Capture the cell that displays the provided text and extract its (x, y) central coordinate. 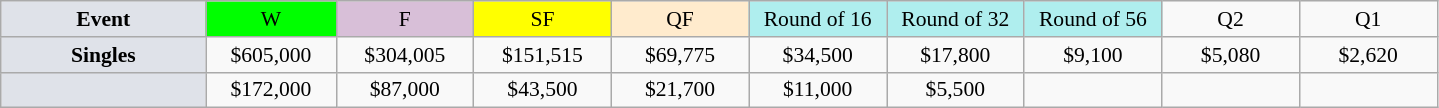
$304,005 (405, 55)
Event (104, 19)
Round of 56 (1093, 19)
$2,620 (1368, 55)
Round of 32 (955, 19)
$151,515 (543, 55)
SF (543, 19)
$5,500 (955, 90)
$9,100 (1093, 55)
$172,000 (271, 90)
$21,700 (680, 90)
QF (680, 19)
$87,000 (405, 90)
$605,000 (271, 55)
Q2 (1231, 19)
$17,800 (955, 55)
W (271, 19)
$34,500 (818, 55)
$11,000 (818, 90)
Round of 16 (818, 19)
$43,500 (543, 90)
Q1 (1368, 19)
F (405, 19)
$5,080 (1231, 55)
Singles (104, 55)
$69,775 (680, 55)
